Scan for the cell matching the given text and deliver its (x, y) coordinate at center. 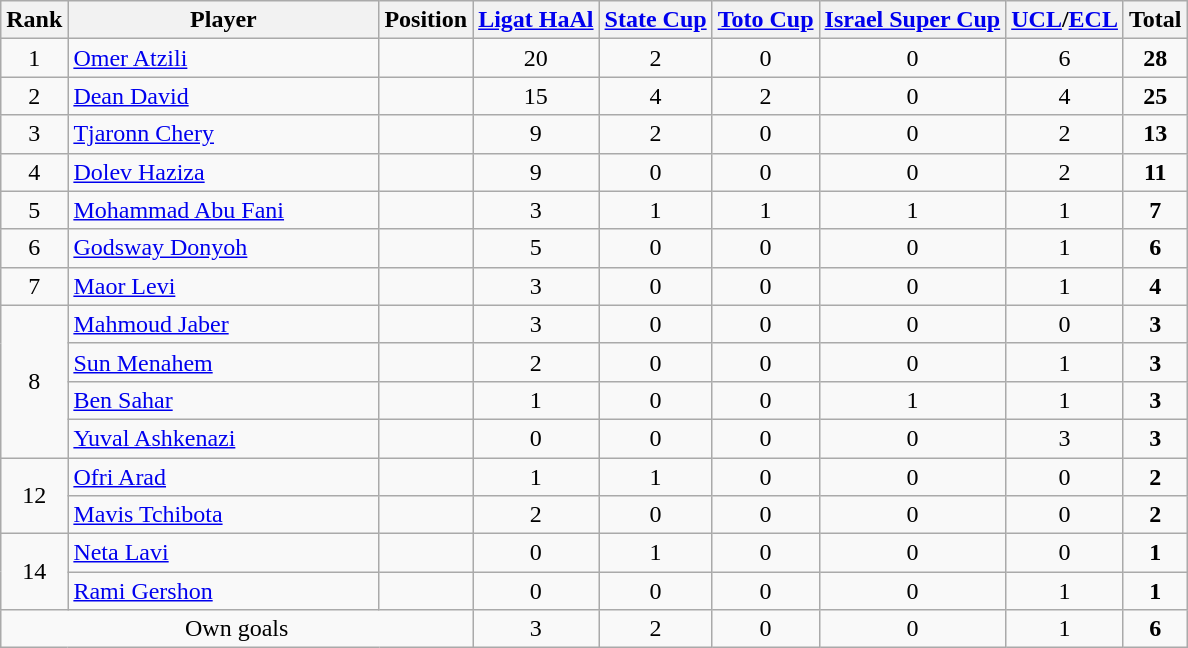
13 (1155, 134)
Dean David (224, 96)
Tjaronn Chery (224, 134)
Dolev Haziza (224, 172)
8 (34, 381)
Neta Lavi (224, 553)
Own goals (237, 629)
Position (426, 20)
State Cup (656, 20)
Godsway Donyoh (224, 248)
UCL/ECL (1065, 20)
Rank (34, 20)
Total (1155, 20)
Ben Sahar (224, 400)
Ofri Arad (224, 477)
Toto Cup (766, 20)
14 (34, 572)
25 (1155, 96)
Mavis Tchibota (224, 515)
28 (1155, 58)
11 (1155, 172)
Player (224, 20)
Israel Super Cup (912, 20)
20 (536, 58)
Yuval Ashkenazi (224, 438)
Mohammad Abu Fani (224, 210)
Omer Atzili (224, 58)
15 (536, 96)
Mahmoud Jaber (224, 324)
12 (34, 496)
Ligat HaAl (536, 20)
Sun Menahem (224, 362)
Maor Levi (224, 286)
Rami Gershon (224, 591)
